Return [X, Y] of the center of cell containing provided text 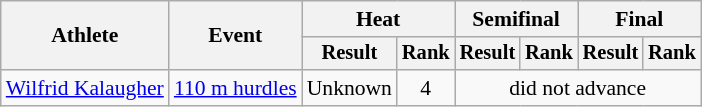
110 m hurdles [236, 88]
Semifinal [516, 19]
Event [236, 36]
Unknown [350, 88]
4 [426, 88]
Athlete [85, 36]
Final [640, 19]
Wilfrid Kalaugher [85, 88]
did not advance [578, 88]
Heat [378, 19]
